Determine the (x, y) coordinate at the center of the cell enclosing the given text.  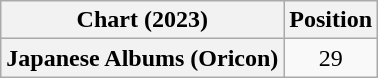
Japanese Albums (Oricon) (142, 58)
29 (331, 58)
Chart (2023) (142, 20)
Position (331, 20)
